For the text-containing cell, return its midpoint in [x, y] coordinate format. 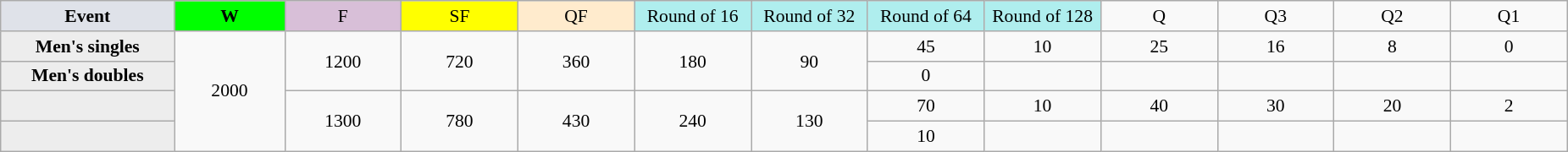
Q2 [1393, 16]
430 [576, 122]
240 [693, 122]
Q [1159, 16]
30 [1276, 106]
Men's doubles [88, 76]
W [230, 16]
180 [693, 61]
Men's singles [88, 46]
SF [460, 16]
780 [460, 122]
Event [88, 16]
Round of 32 [809, 16]
8 [1393, 46]
16 [1276, 46]
130 [809, 122]
45 [926, 46]
Round of 16 [693, 16]
40 [1159, 106]
Round of 64 [926, 16]
Q3 [1276, 16]
25 [1159, 46]
20 [1393, 106]
Round of 128 [1043, 16]
90 [809, 61]
2000 [230, 91]
QF [576, 16]
2 [1509, 106]
720 [460, 61]
1200 [343, 61]
70 [926, 106]
1300 [343, 122]
F [343, 16]
360 [576, 61]
Q1 [1509, 16]
